Detect which cell encompasses the target text, then output its [x, y] center coordinate. 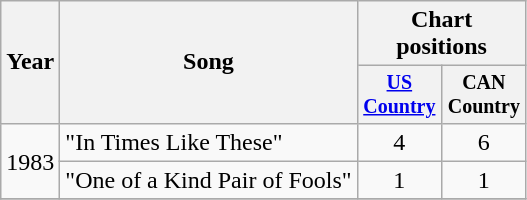
6 [484, 142]
US Country [399, 94]
"One of a Kind Pair of Fools" [208, 180]
"In Times Like These" [208, 142]
Song [208, 62]
Year [30, 62]
Chart positions [442, 34]
CAN Country [484, 94]
4 [399, 142]
1983 [30, 161]
